Return [X, Y] of the center of cell containing provided text 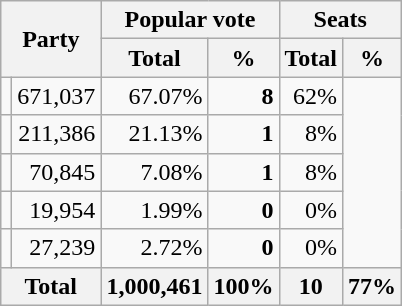
19,954 [56, 210]
100% [244, 286]
67.07% [154, 96]
211,386 [56, 134]
10 [311, 286]
Popular vote [190, 20]
1.99% [154, 210]
8 [244, 96]
70,845 [56, 172]
77% [372, 286]
Party [51, 39]
62% [311, 96]
671,037 [56, 96]
27,239 [56, 248]
1,000,461 [154, 286]
7.08% [154, 172]
2.72% [154, 248]
21.13% [154, 134]
Seats [340, 20]
